Detect which cell encompasses the target text, then output its [x, y] center coordinate. 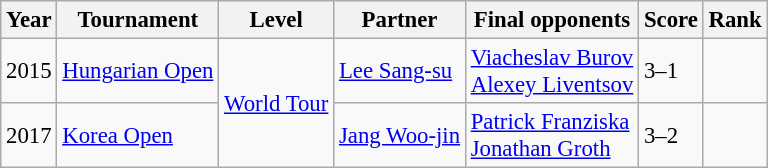
Rank [735, 20]
Jang Woo-jin [400, 136]
2017 [29, 136]
Hungarian Open [138, 72]
Lee Sang-su [400, 72]
Level [276, 20]
Patrick FranziskaJonathan Groth [552, 136]
Korea Open [138, 136]
2015 [29, 72]
Year [29, 20]
World Tour [276, 104]
Partner [400, 20]
Viacheslav BurovAlexey Liventsov [552, 72]
Score [672, 20]
Final opponents [552, 20]
3–1 [672, 72]
Tournament [138, 20]
3–2 [672, 136]
